Identify which cell holds the provided text, then report its (X, Y) central coordinate. 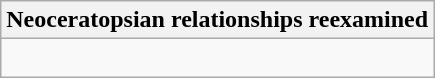
Neoceratopsian relationships reexamined (218, 20)
